Return [x, y] of the center of cell containing provided text 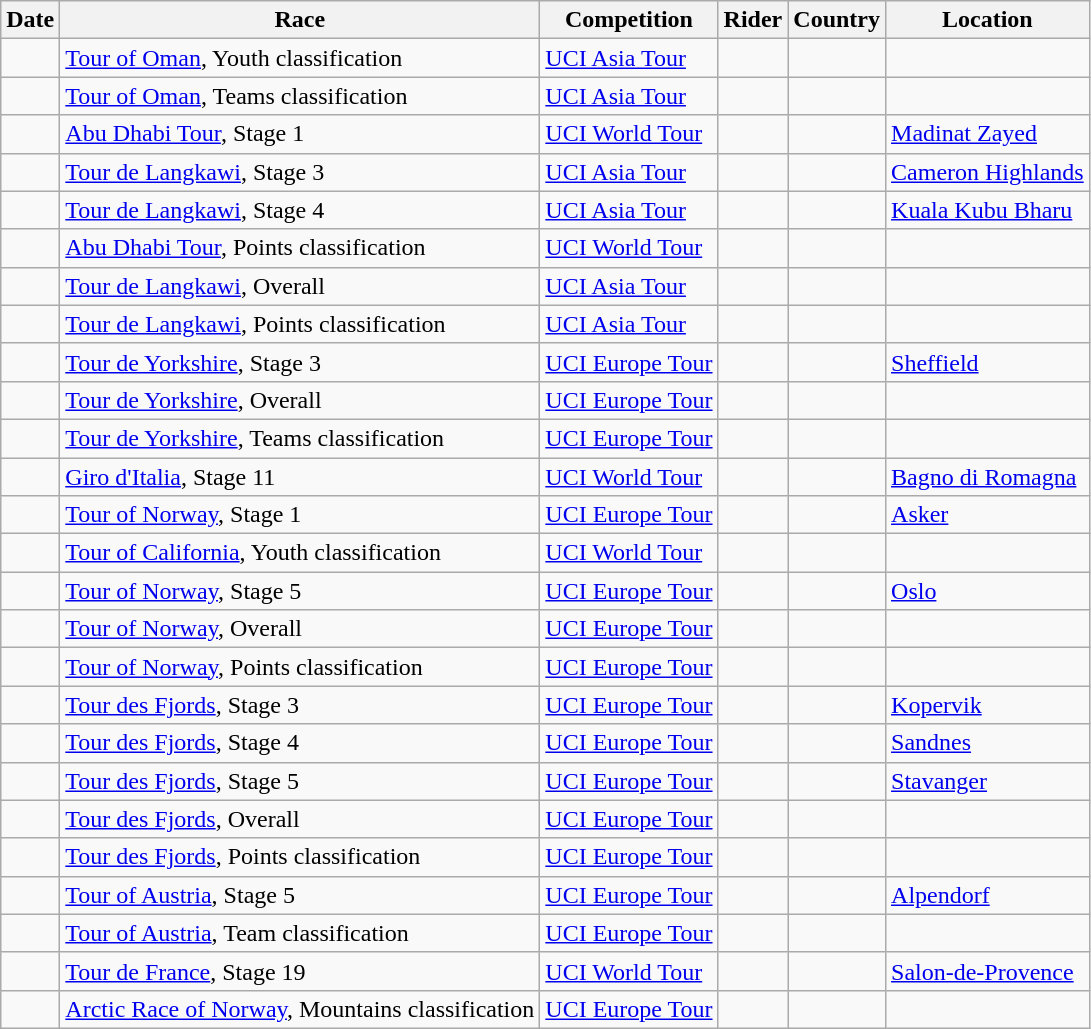
Tour de France, Stage 19 [300, 971]
Tour of Norway, Points classification [300, 667]
Rider [753, 20]
Tour of Norway, Stage 5 [300, 591]
Kopervik [988, 705]
Tour de Langkawi, Stage 3 [300, 172]
Tour des Fjords, Points classification [300, 857]
Tour of Oman, Teams classification [300, 96]
Tour of Oman, Youth classification [300, 58]
Arctic Race of Norway, Mountains classification [300, 1009]
Location [988, 20]
Tour de Langkawi, Overall [300, 286]
Tour de Yorkshire, Teams classification [300, 438]
Sheffield [988, 362]
Country [837, 20]
Date [30, 20]
Oslo [988, 591]
Tour of Austria, Stage 5 [300, 895]
Kuala Kubu Bharu [988, 210]
Salon-de-Provence [988, 971]
Asker [988, 515]
Competition [629, 20]
Madinat Zayed [988, 134]
Tour of Norway, Stage 1 [300, 515]
Abu Dhabi Tour, Points classification [300, 248]
Alpendorf [988, 895]
Race [300, 20]
Tour de Langkawi, Points classification [300, 324]
Abu Dhabi Tour, Stage 1 [300, 134]
Tour des Fjords, Stage 3 [300, 705]
Tour of Norway, Overall [300, 629]
Tour de Yorkshire, Overall [300, 400]
Cameron Highlands [988, 172]
Tour des Fjords, Stage 4 [300, 743]
Tour des Fjords, Stage 5 [300, 781]
Giro d'Italia, Stage 11 [300, 477]
Tour des Fjords, Overall [300, 819]
Sandnes [988, 743]
Tour of Austria, Team classification [300, 933]
Tour de Yorkshire, Stage 3 [300, 362]
Stavanger [988, 781]
Tour of California, Youth classification [300, 553]
Bagno di Romagna [988, 477]
Tour de Langkawi, Stage 4 [300, 210]
